Search for the cell housing the specified text and yield its [X, Y] center coordinate. 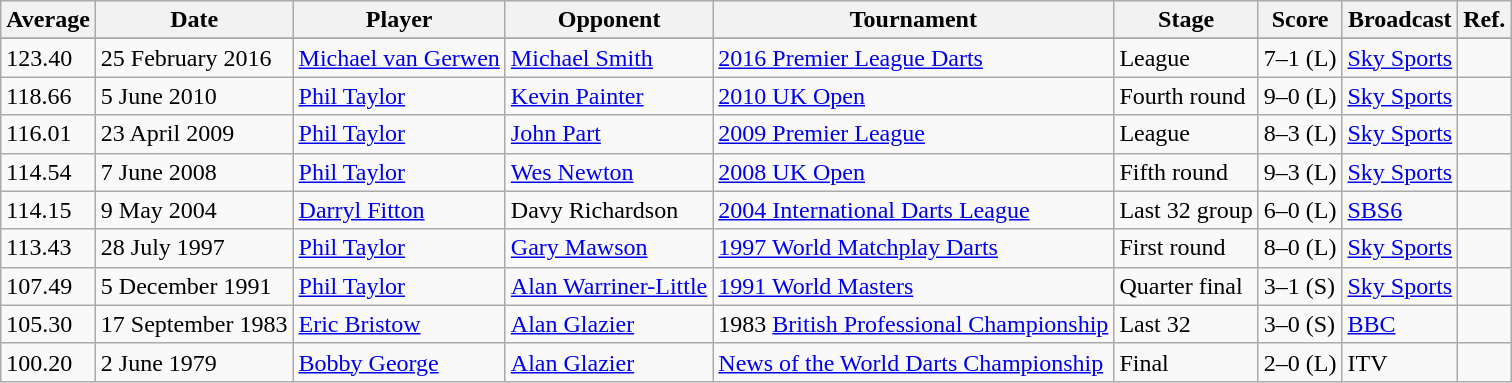
Quarter final [1186, 286]
28 July 1997 [194, 248]
Michael van Gerwen [399, 58]
ITV [1400, 362]
Average [48, 20]
123.40 [48, 58]
Eric Bristow [399, 324]
Fourth round [1186, 96]
Last 32 group [1186, 210]
3–1 (S) [1300, 286]
Bobby George [399, 362]
SBS6 [1400, 210]
2–0 (L) [1300, 362]
8–3 (L) [1300, 134]
105.30 [48, 324]
Broadcast [1400, 20]
1997 World Matchplay Darts [914, 248]
Kevin Painter [608, 96]
114.15 [48, 210]
107.49 [48, 286]
First round [1186, 248]
2009 Premier League [914, 134]
Ref. [1484, 20]
25 February 2016 [194, 58]
113.43 [48, 248]
Tournament [914, 20]
7 June 2008 [194, 172]
2008 UK Open [914, 172]
23 April 2009 [194, 134]
Alan Warriner-Little [608, 286]
Fifth round [1186, 172]
Date [194, 20]
9 May 2004 [194, 210]
9–3 (L) [1300, 172]
Opponent [608, 20]
17 September 1983 [194, 324]
BBC [1400, 324]
9–0 (L) [1300, 96]
Wes Newton [608, 172]
100.20 [48, 362]
Last 32 [1186, 324]
2016 Premier League Darts [914, 58]
Score [1300, 20]
3–0 (S) [1300, 324]
2004 International Darts League [914, 210]
1983 British Professional Championship [914, 324]
116.01 [48, 134]
Michael Smith [608, 58]
5 December 1991 [194, 286]
John Part [608, 134]
Final [1186, 362]
6–0 (L) [1300, 210]
7–1 (L) [1300, 58]
Player [399, 20]
Stage [1186, 20]
118.66 [48, 96]
5 June 2010 [194, 96]
News of the World Darts Championship [914, 362]
1991 World Masters [914, 286]
Darryl Fitton [399, 210]
2010 UK Open [914, 96]
Davy Richardson [608, 210]
114.54 [48, 172]
Gary Mawson [608, 248]
2 June 1979 [194, 362]
8–0 (L) [1300, 248]
